Capture the cell that displays the provided text and extract its (x, y) central coordinate. 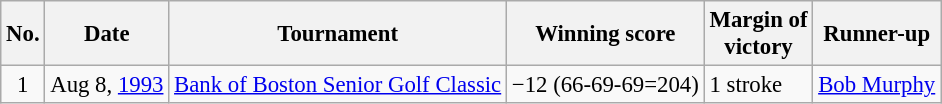
1 stroke (758, 85)
Date (107, 34)
Margin ofvictory (758, 34)
−12 (66-69-69=204) (606, 85)
No. (23, 34)
Tournament (338, 34)
Winning score (606, 34)
Aug 8, 1993 (107, 85)
Runner-up (877, 34)
1 (23, 85)
Bank of Boston Senior Golf Classic (338, 85)
Bob Murphy (877, 85)
